Return [X, Y] of the center of cell containing provided text 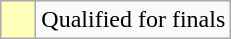
Qualified for finals [134, 20]
